Detect which cell encompasses the target text, then output its (x, y) center coordinate. 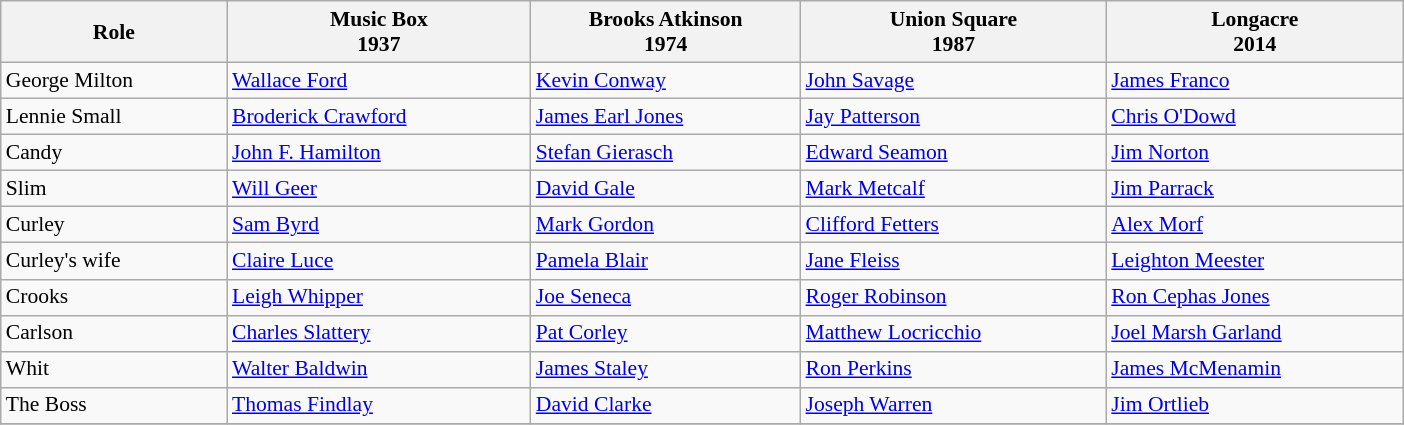
Matthew Locricchio (954, 333)
The Boss (114, 406)
Jay Patterson (954, 117)
Ron Cephas Jones (1254, 297)
Candy (114, 153)
Ron Perkins (954, 369)
Curley's wife (114, 261)
Role (114, 32)
Claire Luce (379, 261)
Union Square1987 (954, 32)
Alex Morf (1254, 225)
Jim Parrack (1254, 189)
Thomas Findlay (379, 406)
John F. Hamilton (379, 153)
Sam Byrd (379, 225)
James McMenamin (1254, 369)
Brooks Atkinson1974 (666, 32)
Joel Marsh Garland (1254, 333)
Carlson (114, 333)
John Savage (954, 81)
George Milton (114, 81)
Slim (114, 189)
Music Box1937 (379, 32)
Jim Ortlieb (1254, 406)
Pamela Blair (666, 261)
Will Geer (379, 189)
Leigh Whipper (379, 297)
Curley (114, 225)
James Staley (666, 369)
Chris O'Dowd (1254, 117)
Stefan Gierasch (666, 153)
Clifford Fetters (954, 225)
Leighton Meester (1254, 261)
Mark Metcalf (954, 189)
Broderick Crawford (379, 117)
Longacre2014 (1254, 32)
Mark Gordon (666, 225)
Jim Norton (1254, 153)
Joe Seneca (666, 297)
David Clarke (666, 406)
Charles Slattery (379, 333)
Whit (114, 369)
Jane Fleiss (954, 261)
Roger Robinson (954, 297)
Walter Baldwin (379, 369)
David Gale (666, 189)
Edward Seamon (954, 153)
Pat Corley (666, 333)
Kevin Conway (666, 81)
James Franco (1254, 81)
Wallace Ford (379, 81)
Crooks (114, 297)
Joseph Warren (954, 406)
James Earl Jones (666, 117)
Lennie Small (114, 117)
